Identify which cell holds the provided text, then report its (x, y) central coordinate. 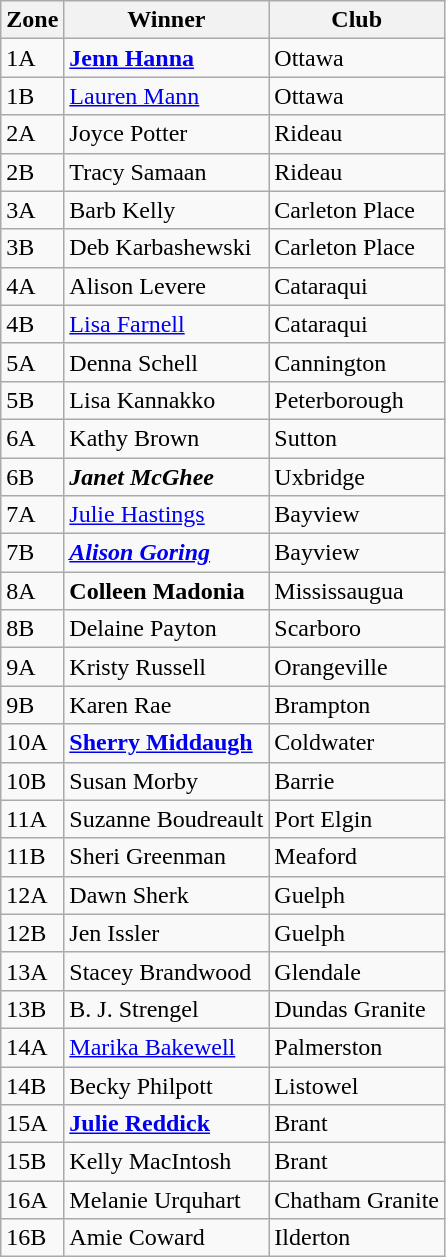
4A (32, 286)
Chatham Granite (357, 1200)
11B (32, 857)
Club (357, 20)
Winner (166, 20)
Becky Philpott (166, 1085)
1A (32, 58)
Coldwater (357, 743)
Deb Karbashewski (166, 248)
Mississaugua (357, 591)
Meaford (357, 857)
5A (32, 362)
15A (32, 1124)
8B (32, 629)
Denna Schell (166, 362)
Marika Bakewell (166, 1047)
Jenn Hanna (166, 58)
13A (32, 971)
Port Elgin (357, 819)
9B (32, 705)
7A (32, 515)
Dawn Sherk (166, 895)
Sheri Greenman (166, 857)
10B (32, 781)
16A (32, 1200)
Sutton (357, 438)
Joyce Potter (166, 134)
Jen Issler (166, 933)
Alison Levere (166, 286)
12B (32, 933)
Orangeville (357, 667)
6A (32, 438)
1B (32, 96)
7B (32, 553)
3B (32, 248)
Melanie Urquhart (166, 1200)
15B (32, 1162)
Lisa Kannakko (166, 400)
Listowel (357, 1085)
Ilderton (357, 1238)
13B (32, 1009)
2B (32, 172)
Palmerston (357, 1047)
Julie Hastings (166, 515)
Delaine Payton (166, 629)
3A (32, 210)
Brampton (357, 705)
Stacey Brandwood (166, 971)
Colleen Madonia (166, 591)
Peterborough (357, 400)
Cannington (357, 362)
16B (32, 1238)
9A (32, 667)
2A (32, 134)
Glendale (357, 971)
Karen Rae (166, 705)
Kristy Russell (166, 667)
Kathy Brown (166, 438)
8A (32, 591)
Dundas Granite (357, 1009)
11A (32, 819)
Alison Goring (166, 553)
Barb Kelly (166, 210)
Uxbridge (357, 477)
Lauren Mann (166, 96)
5B (32, 400)
Sherry Middaugh (166, 743)
Zone (32, 20)
Lisa Farnell (166, 324)
14A (32, 1047)
Kelly MacIntosh (166, 1162)
Amie Coward (166, 1238)
Suzanne Boudreault (166, 819)
14B (32, 1085)
Tracy Samaan (166, 172)
Barrie (357, 781)
Scarboro (357, 629)
12A (32, 895)
10A (32, 743)
B. J. Strengel (166, 1009)
6B (32, 477)
Julie Reddick (166, 1124)
Janet McGhee (166, 477)
Susan Morby (166, 781)
4B (32, 324)
